Extract the [X, Y] coordinate from the center of the cell holding the provided text.  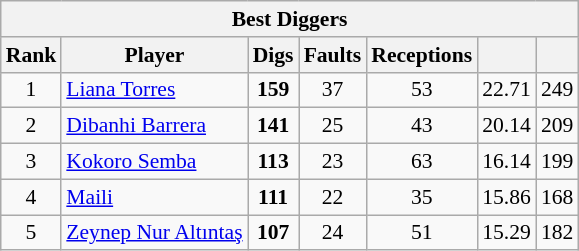
43 [422, 126]
Dibanhi Barrera [154, 126]
35 [422, 197]
22.71 [506, 90]
Maili [154, 197]
53 [422, 90]
25 [333, 126]
199 [558, 162]
3 [32, 162]
209 [558, 126]
5 [32, 233]
1 [32, 90]
Zeynep Nur Altıntaş [154, 233]
51 [422, 233]
23 [333, 162]
Digs [274, 55]
111 [274, 197]
141 [274, 126]
22 [333, 197]
Rank [32, 55]
15.86 [506, 197]
20.14 [506, 126]
Faults [333, 55]
16.14 [506, 162]
Receptions [422, 55]
37 [333, 90]
249 [558, 90]
4 [32, 197]
24 [333, 233]
Kokoro Semba [154, 162]
113 [274, 162]
Liana Torres [154, 90]
63 [422, 162]
107 [274, 233]
Best Diggers [290, 19]
Player [154, 55]
2 [32, 126]
159 [274, 90]
15.29 [506, 233]
168 [558, 197]
182 [558, 233]
